Return (x, y) of the center of cell containing provided text 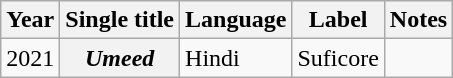
Single title (120, 20)
Notes (418, 20)
Language (236, 20)
Suficore (338, 58)
Umeed (120, 58)
Hindi (236, 58)
2021 (30, 58)
Year (30, 20)
Label (338, 20)
